Return the (x, y) coordinate for the center point of the cell that contains the specified text.  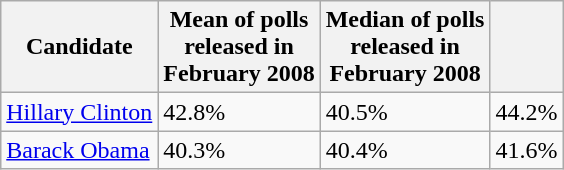
Candidate (80, 47)
40.5% (405, 112)
41.6% (526, 150)
40.3% (239, 150)
44.2% (526, 112)
Mean of pollsreleased inFebruary 2008 (239, 47)
Median of pollsreleased inFebruary 2008 (405, 47)
40.4% (405, 150)
Barack Obama (80, 150)
Hillary Clinton (80, 112)
42.8% (239, 112)
